Capture the cell that displays the provided text and extract its (x, y) central coordinate. 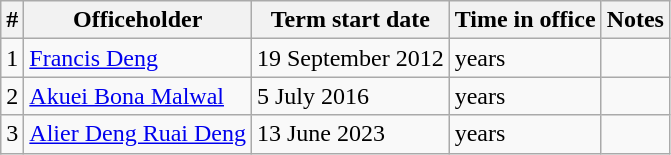
# (12, 20)
2 (12, 96)
Notes (635, 20)
5 July 2016 (350, 96)
Term start date (350, 20)
19 September 2012 (350, 58)
1 (12, 58)
3 (12, 134)
Officeholder (138, 20)
Time in office (525, 20)
Akuei Bona Malwal (138, 96)
Francis Deng (138, 58)
Alier Deng Ruai Deng (138, 134)
13 June 2023 (350, 134)
